Return [X, Y] of the center of cell containing provided text 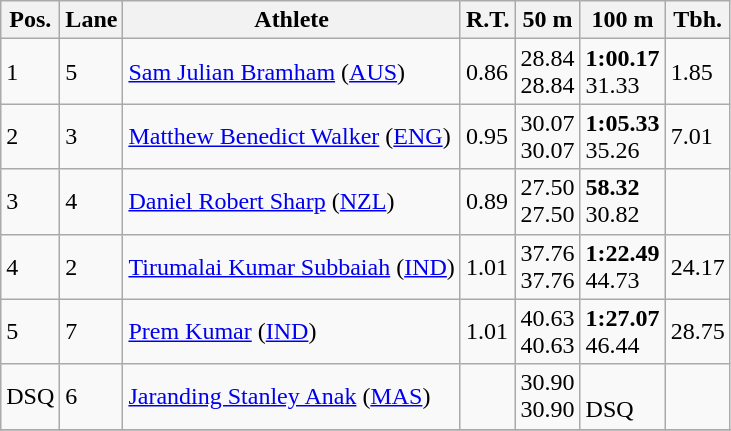
1:22.4944.73 [622, 266]
Tirumalai Kumar Subbaiah (IND) [292, 266]
R.T. [488, 20]
37.7637.76 [548, 266]
28.8428.84 [548, 72]
1:27.0746.44 [622, 332]
Daniel Robert Sharp (NZL) [292, 202]
100 m [622, 20]
0.95 [488, 136]
50 m [548, 20]
Pos. [30, 20]
6 [92, 396]
0.89 [488, 202]
Prem Kumar (IND) [292, 332]
40.6340.63 [548, 332]
Lane [92, 20]
1.85 [698, 72]
1:05.3335.26 [622, 136]
28.75 [698, 332]
30.0730.07 [548, 136]
Tbh. [698, 20]
27.5027.50 [548, 202]
Sam Julian Bramham (AUS) [292, 72]
Jaranding Stanley Anak (MAS) [292, 396]
7.01 [698, 136]
Athlete [292, 20]
1 [30, 72]
1:00.1731.33 [622, 72]
0.86 [488, 72]
Matthew Benedict Walker (ENG) [292, 136]
24.17 [698, 266]
30.9030.90 [548, 396]
58.3230.82 [622, 202]
7 [92, 332]
